Determine the (X, Y) coordinate at the center of the cell enclosing the given text.  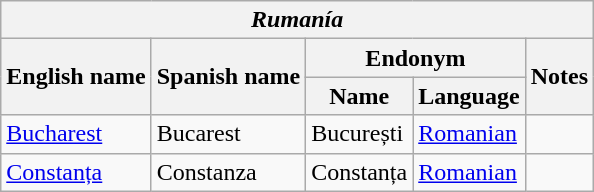
Bucharest (76, 134)
Rumanía (298, 20)
Name (360, 96)
Endonym (416, 58)
Constanza (228, 172)
Bucarest (228, 134)
English name (76, 77)
Spanish name (228, 77)
București (360, 134)
Notes (559, 77)
Language (469, 96)
